Extract the (x, y) coordinate from the center of the cell holding the provided text.  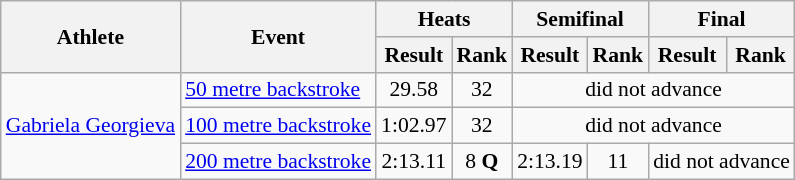
1:02.97 (414, 126)
Event (278, 36)
2:13.19 (550, 162)
Athlete (90, 36)
11 (618, 162)
Gabriela Georgieva (90, 126)
Final (722, 19)
200 metre backstroke (278, 162)
2:13.11 (414, 162)
50 metre backstroke (278, 90)
29.58 (414, 90)
8 Q (482, 162)
Semifinal (580, 19)
Heats (444, 19)
100 metre backstroke (278, 126)
